Return [x, y] of the center of cell containing provided text 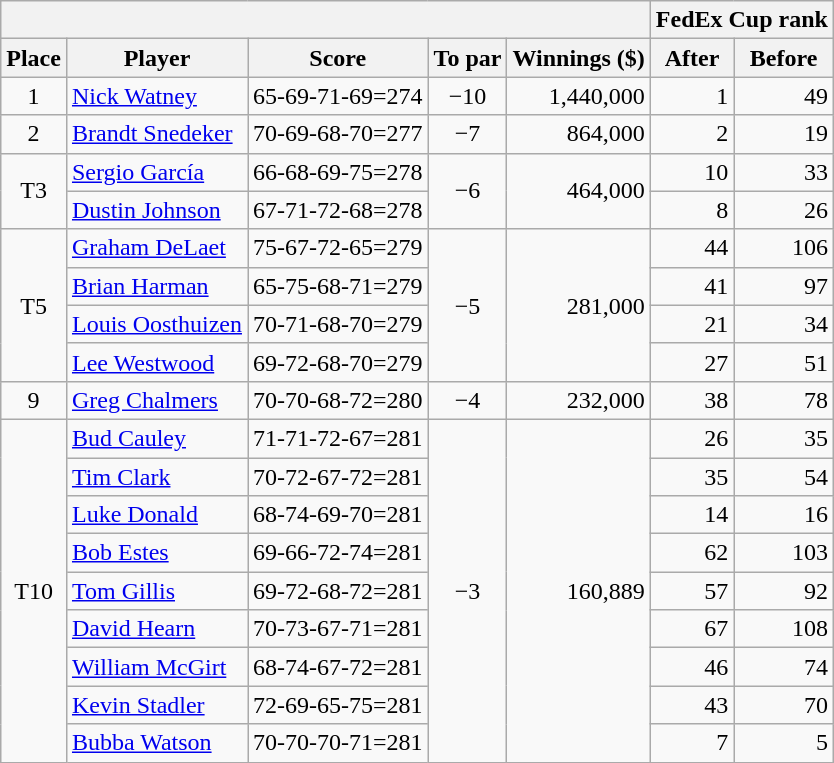
464,000 [578, 191]
Kevin Stadler [156, 705]
43 [692, 705]
Dustin Johnson [156, 210]
70-70-70-71=281 [338, 743]
Tim Clark [156, 477]
864,000 [578, 134]
Place [34, 58]
Tom Gillis [156, 591]
70-69-68-70=277 [338, 134]
21 [692, 324]
65-75-68-71=279 [338, 286]
16 [784, 515]
106 [784, 248]
33 [784, 172]
68-74-69-70=281 [338, 515]
Graham DeLaet [156, 248]
8 [692, 210]
38 [692, 400]
5 [784, 743]
281,000 [578, 305]
Louis Oosthuizen [156, 324]
T3 [34, 191]
70 [784, 705]
67 [692, 629]
Nick Watney [156, 96]
46 [692, 667]
Before [784, 58]
Luke Donald [156, 515]
William McGirt [156, 667]
103 [784, 553]
232,000 [578, 400]
70-73-67-71=281 [338, 629]
After [692, 58]
Brandt Snedeker [156, 134]
10 [692, 172]
51 [784, 362]
Winnings ($) [578, 58]
108 [784, 629]
9 [34, 400]
T5 [34, 305]
97 [784, 286]
92 [784, 591]
49 [784, 96]
1,440,000 [578, 96]
David Hearn [156, 629]
69-66-72-74=281 [338, 553]
66-68-69-75=278 [338, 172]
−10 [468, 96]
To par [468, 58]
70-70-68-72=280 [338, 400]
−3 [468, 590]
Score [338, 58]
44 [692, 248]
71-71-72-67=281 [338, 438]
41 [692, 286]
70-72-67-72=281 [338, 477]
7 [692, 743]
Bud Cauley [156, 438]
160,889 [578, 590]
70-71-68-70=279 [338, 324]
FedEx Cup rank [742, 20]
−5 [468, 305]
Sergio García [156, 172]
Brian Harman [156, 286]
Lee Westwood [156, 362]
−6 [468, 191]
Bubba Watson [156, 743]
27 [692, 362]
72-69-65-75=281 [338, 705]
Player [156, 58]
74 [784, 667]
65-69-71-69=274 [338, 96]
Greg Chalmers [156, 400]
69-72-68-72=281 [338, 591]
75-67-72-65=279 [338, 248]
T10 [34, 590]
−7 [468, 134]
34 [784, 324]
57 [692, 591]
19 [784, 134]
−4 [468, 400]
78 [784, 400]
14 [692, 515]
Bob Estes [156, 553]
54 [784, 477]
68-74-67-72=281 [338, 667]
69-72-68-70=279 [338, 362]
62 [692, 553]
67-71-72-68=278 [338, 210]
